Provide the [X, Y] coordinate of the cell's center where the given text is located.  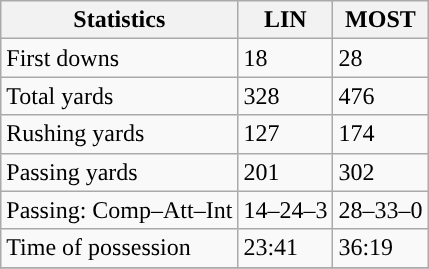
476 [380, 96]
18 [286, 58]
Rushing yards [120, 134]
28–33–0 [380, 210]
Time of possession [120, 248]
174 [380, 134]
28 [380, 58]
Passing: Comp–Att–Int [120, 210]
14–24–3 [286, 210]
23:41 [286, 248]
MOST [380, 20]
201 [286, 172]
LIN [286, 20]
First downs [120, 58]
Passing yards [120, 172]
328 [286, 96]
36:19 [380, 248]
Statistics [120, 20]
127 [286, 134]
302 [380, 172]
Total yards [120, 96]
